Determine the (x, y) coordinate at the center of the cell enclosing the given text.  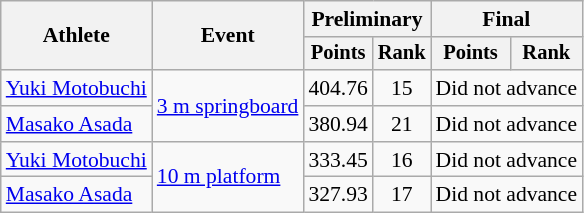
Athlete (76, 36)
16 (402, 160)
327.93 (338, 195)
404.76 (338, 88)
17 (402, 195)
3 m springboard (228, 106)
Preliminary (366, 19)
Final (506, 19)
10 m platform (228, 178)
15 (402, 88)
21 (402, 124)
380.94 (338, 124)
333.45 (338, 160)
Event (228, 36)
